Detect which cell encompasses the target text, then output its (X, Y) center coordinate. 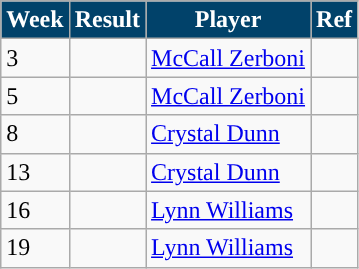
5 (35, 96)
3 (35, 58)
Player (228, 20)
16 (35, 210)
19 (35, 248)
13 (35, 172)
8 (35, 134)
Week (35, 20)
Ref (334, 20)
Result (107, 20)
